For the text-containing cell, return its midpoint in [X, Y] coordinate format. 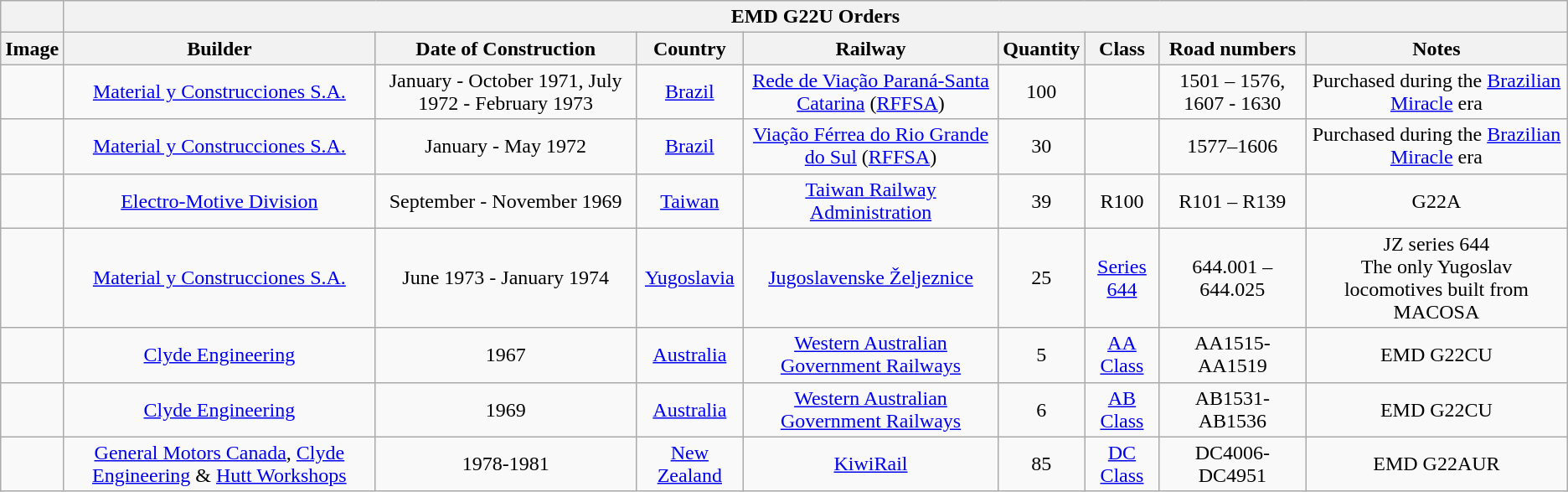
G22A [1437, 201]
644.001 – 644.025 [1233, 278]
6 [1042, 409]
R101 – R139 [1233, 201]
Yugoslavia [689, 278]
DC4006-DC4951 [1233, 464]
Builder [219, 49]
New Zealand [689, 464]
5 [1042, 355]
September - November 1969 [506, 201]
39 [1042, 201]
Rede de Viação Paraná-Santa Catarina (RFFSA) [871, 92]
EMD G22AUR [1437, 464]
100 [1042, 92]
Class [1122, 49]
1501 – 1576, 1607 - 1630 [1233, 92]
Notes [1437, 49]
30 [1042, 146]
Taiwan Railway Administration [871, 201]
JZ series 644The only Yugoslav locomotives built from MACOSA [1437, 278]
Road numbers [1233, 49]
Quantity [1042, 49]
Country [689, 49]
General Motors Canada, Clyde Engineering & Hutt Workshops [219, 464]
25 [1042, 278]
1969 [506, 409]
1967 [506, 355]
Image [32, 49]
85 [1042, 464]
DC Class [1122, 464]
January - May 1972 [506, 146]
June 1973 - January 1974 [506, 278]
AB1531-AB1536 [1233, 409]
January - October 1971, July 1972 - February 1973 [506, 92]
Viação Férrea do Rio Grande do Sul (RFFSA) [871, 146]
AB Class [1122, 409]
EMD G22U Orders [816, 17]
Jugoslavenske Željeznice [871, 278]
1978-1981 [506, 464]
Date of Construction [506, 49]
AA Class [1122, 355]
1577–1606 [1233, 146]
KiwiRail [871, 464]
Railway [871, 49]
R100 [1122, 201]
Taiwan [689, 201]
AA1515-AA1519 [1233, 355]
Electro-Motive Division [219, 201]
Series 644 [1122, 278]
